Return (x, y) of the center of cell containing provided text 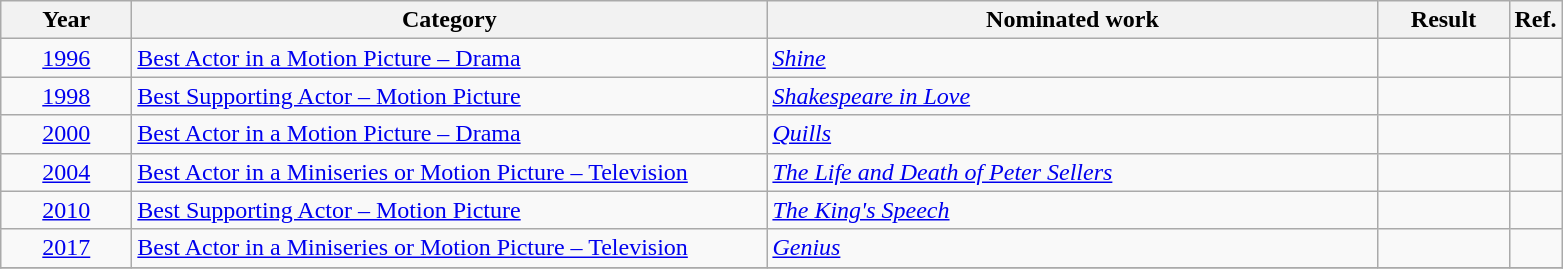
2017 (66, 248)
Shine (1072, 58)
Nominated work (1072, 20)
Shakespeare in Love (1072, 96)
1996 (66, 58)
Category (450, 20)
Result (1444, 20)
Quills (1072, 134)
Year (66, 20)
The King's Speech (1072, 210)
Ref. (1536, 20)
2004 (66, 172)
The Life and Death of Peter Sellers (1072, 172)
1998 (66, 96)
Genius (1072, 248)
2000 (66, 134)
2010 (66, 210)
